Capture the cell that displays the provided text and extract its [X, Y] central coordinate. 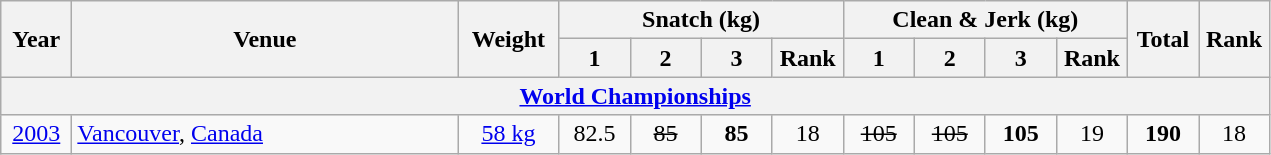
190 [1162, 134]
Clean & Jerk (kg) [985, 20]
58 kg [508, 134]
Venue [265, 39]
Snatch (kg) [701, 20]
Total [1162, 39]
19 [1092, 134]
Weight [508, 39]
World Championships [636, 96]
82.5 [594, 134]
2003 [36, 134]
Vancouver, Canada [265, 134]
Year [36, 39]
